Detect which cell encompasses the target text, then output its (x, y) center coordinate. 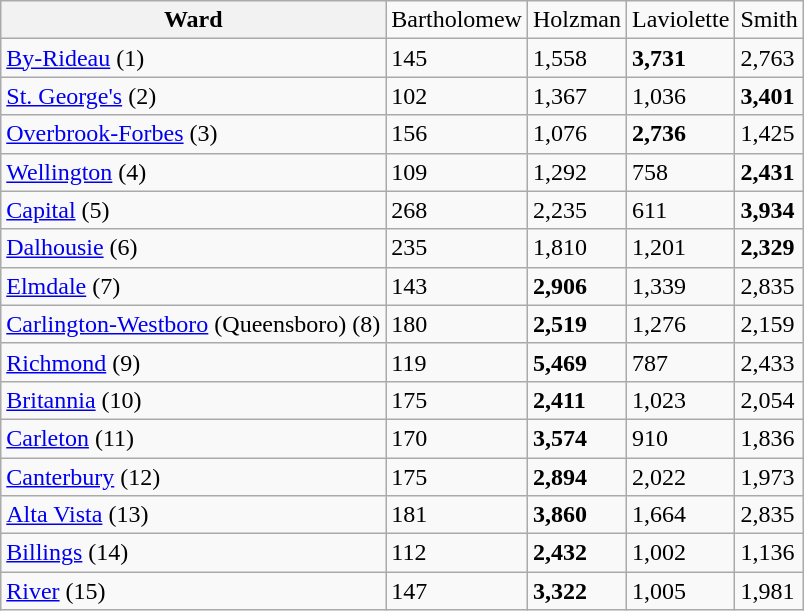
River (15) (194, 591)
1,836 (769, 438)
268 (457, 210)
Capital (5) (194, 210)
St. George's (2) (194, 96)
112 (457, 553)
By-Rideau (1) (194, 58)
2,736 (681, 134)
235 (457, 248)
3,401 (769, 96)
170 (457, 438)
1,810 (576, 248)
2,432 (576, 553)
1,973 (769, 477)
1,076 (576, 134)
758 (681, 172)
180 (457, 324)
Ward (194, 20)
3,934 (769, 210)
Elmdale (7) (194, 286)
1,558 (576, 58)
181 (457, 515)
Richmond (9) (194, 362)
1,664 (681, 515)
109 (457, 172)
2,906 (576, 286)
Canterbury (12) (194, 477)
Billings (14) (194, 553)
Wellington (4) (194, 172)
611 (681, 210)
2,022 (681, 477)
Overbrook-Forbes (3) (194, 134)
910 (681, 438)
2,894 (576, 477)
147 (457, 591)
Holzman (576, 20)
3,731 (681, 58)
787 (681, 362)
Laviolette (681, 20)
156 (457, 134)
Alta Vista (13) (194, 515)
1,036 (681, 96)
Carlington-Westboro (Queensboro) (8) (194, 324)
2,519 (576, 324)
3,860 (576, 515)
Bartholomew (457, 20)
119 (457, 362)
102 (457, 96)
1,023 (681, 400)
1,276 (681, 324)
Smith (769, 20)
1,002 (681, 553)
1,367 (576, 96)
5,469 (576, 362)
1,201 (681, 248)
1,425 (769, 134)
3,574 (576, 438)
3,322 (576, 591)
2,431 (769, 172)
Dalhousie (6) (194, 248)
1,981 (769, 591)
2,329 (769, 248)
Britannia (10) (194, 400)
1,136 (769, 553)
143 (457, 286)
2,159 (769, 324)
2,433 (769, 362)
1,005 (681, 591)
1,339 (681, 286)
145 (457, 58)
2,763 (769, 58)
2,235 (576, 210)
Carleton (11) (194, 438)
1,292 (576, 172)
2,054 (769, 400)
2,411 (576, 400)
